For the text-containing cell, return its midpoint in [X, Y] coordinate format. 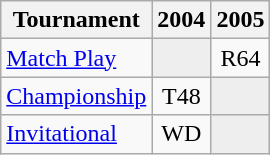
T48 [182, 96]
Invitational [76, 134]
Match Play [76, 58]
WD [182, 134]
2005 [240, 20]
Championship [76, 96]
2004 [182, 20]
Tournament [76, 20]
R64 [240, 58]
